Return [X, Y] of the center of cell containing provided text 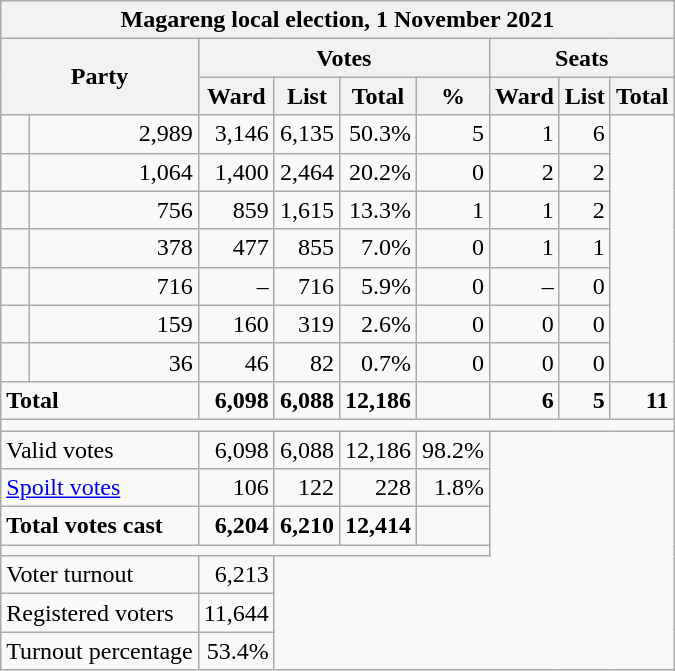
6,135 [306, 134]
2.6% [378, 324]
11,644 [236, 613]
98.2% [454, 449]
159 [114, 324]
7.0% [378, 248]
5.9% [378, 286]
2,464 [306, 172]
1,400 [236, 172]
13.3% [378, 210]
Magareng local election, 1 November 2021 [338, 20]
1.8% [454, 488]
859 [236, 210]
11 [642, 400]
6,204 [236, 526]
6,210 [306, 526]
Votes [344, 58]
Valid votes [100, 449]
1,064 [114, 172]
53.4% [236, 651]
Spoilt votes [100, 488]
Total votes cast [100, 526]
Registered voters [100, 613]
Turnout percentage [100, 651]
20.2% [378, 172]
2,989 [114, 134]
% [454, 96]
6,213 [236, 575]
160 [236, 324]
50.3% [378, 134]
477 [236, 248]
46 [236, 362]
0.7% [378, 362]
319 [306, 324]
855 [306, 248]
Party [100, 77]
228 [378, 488]
Voter turnout [100, 575]
122 [306, 488]
82 [306, 362]
756 [114, 210]
12,414 [378, 526]
3,146 [236, 134]
Seats [582, 58]
36 [114, 362]
378 [114, 248]
106 [236, 488]
1,615 [306, 210]
